Provide the [x, y] coordinate of the cell's center where the given text is located.  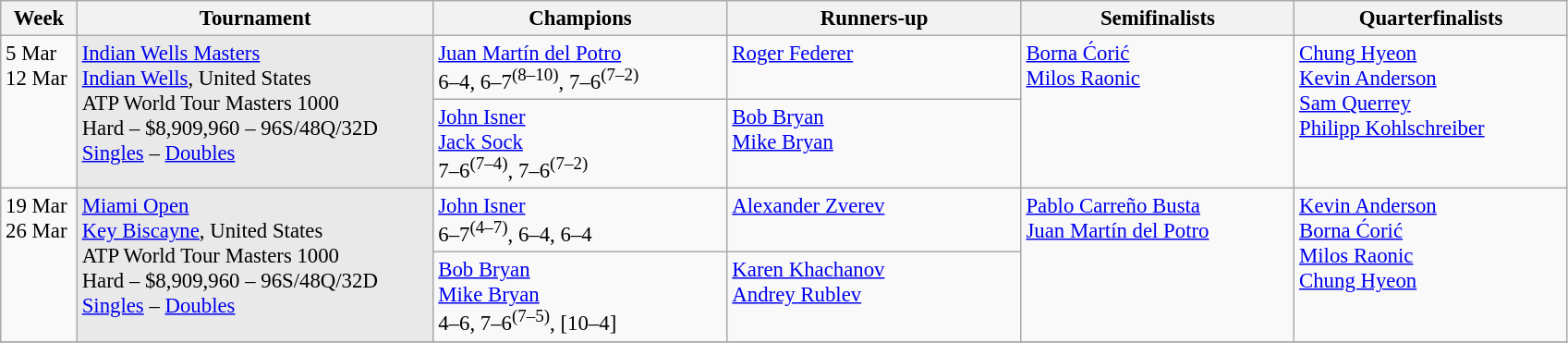
Pablo Carreño Busta Juan Martín del Potro [1158, 264]
Miami Open Key Biscayne, United StatesATP World Tour Masters 1000Hard – $8,909,960 – 96S/48Q/32DSingles – Doubles [255, 264]
Champions [580, 18]
Bob Bryan Mike Bryan [874, 144]
Week [39, 18]
Alexander Zverev [874, 220]
19 Mar26 Mar [39, 264]
5 Mar12 Mar [39, 113]
Karen Khachanov Andrey Rublev [874, 297]
Kevin Anderson Borna Ćorić Milos Raonic Chung Hyeon [1431, 264]
Tournament [255, 18]
John Isner 6–7(4–7), 6–4, 6–4 [580, 220]
Chung Hyeon Kevin Anderson Sam Querrey Philipp Kohlschreiber [1431, 113]
Runners-up [874, 18]
Juan Martín del Potro 6–4, 6–7(8–10), 7–6(7–2) [580, 68]
Indian Wells Masters Indian Wells, United StatesATP World Tour Masters 1000Hard – $8,909,960 – 96S/48Q/32DSingles – Doubles [255, 113]
Semifinalists [1158, 18]
John Isner Jack Sock 7–6(7–4), 7–6(7–2) [580, 144]
Roger Federer [874, 68]
Bob Bryan Mike Bryan 4–6, 7–6(7–5), [10–4] [580, 297]
Quarterfinalists [1431, 18]
Borna Ćorić Milos Raonic [1158, 113]
